Return the [x, y] coordinate for the center point of the cell that contains the specified text.  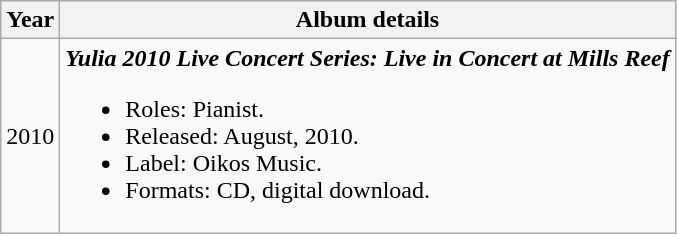
Yulia 2010 Live Concert Series: Live in Concert at Mills ReefRoles: Pianist.Released: August, 2010.Label: Oikos Music.Formats: CD, digital download. [368, 136]
Album details [368, 20]
2010 [30, 136]
Year [30, 20]
